Locate the cell with the specified text and output its (X, Y) center coordinate. 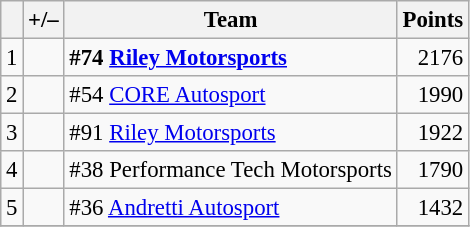
+/– (44, 20)
Points (432, 20)
1990 (432, 95)
#54 CORE Autosport (230, 95)
1432 (432, 208)
2 (12, 95)
1 (12, 58)
1790 (432, 170)
Team (230, 20)
1922 (432, 133)
#38 Performance Tech Motorsports (230, 170)
#91 Riley Motorsports (230, 133)
#74 Riley Motorsports (230, 58)
2176 (432, 58)
5 (12, 208)
4 (12, 170)
3 (12, 133)
#36 Andretti Autosport (230, 208)
